Determine the (x, y) coordinate at the center of the cell enclosing the given text.  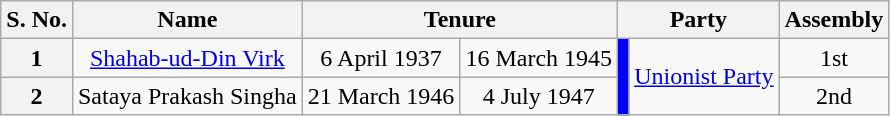
S. No. (37, 20)
Party (698, 20)
6 April 1937 (381, 58)
Name (187, 20)
4 July 1947 (539, 96)
21 March 1946 (381, 96)
16 March 1945 (539, 58)
2nd (834, 96)
1st (834, 58)
Tenure (460, 20)
Sataya Prakash Singha (187, 96)
2 (37, 96)
1 (37, 58)
Assembly (834, 20)
Unionist Party (704, 77)
Shahab-ud-Din Virk (187, 58)
